Return [x, y] of the center of cell containing provided text 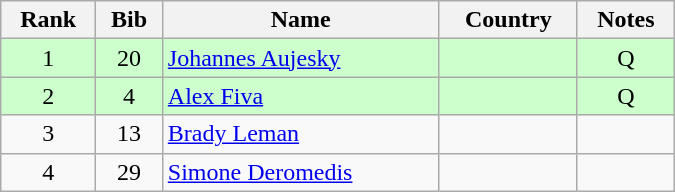
Country [508, 20]
Johannes Aujesky [300, 58]
13 [130, 134]
Bib [130, 20]
Notes [626, 20]
Brady Leman [300, 134]
Alex Fiva [300, 96]
Simone Deromedis [300, 172]
2 [48, 96]
1 [48, 58]
20 [130, 58]
Rank [48, 20]
29 [130, 172]
3 [48, 134]
Name [300, 20]
